Search for the cell housing the specified text and yield its [x, y] center coordinate. 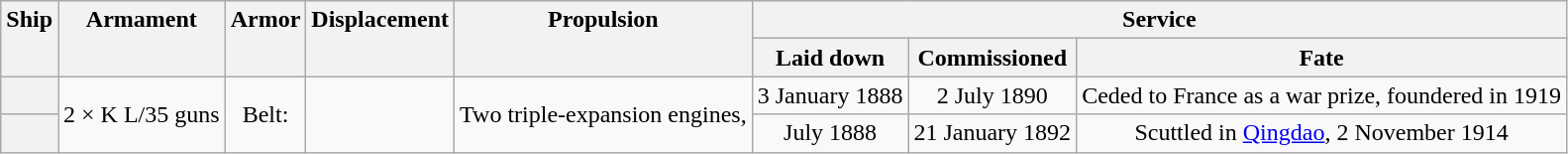
Laid down [830, 58]
Fate [1321, 58]
Two triple-expansion engines, [604, 114]
3 January 1888 [830, 95]
21 January 1892 [993, 133]
Belt: [265, 114]
2 × K L/35 guns [143, 114]
Commissioned [993, 58]
Armor [265, 39]
Ship [30, 39]
Ceded to France as a war prize, foundered in 1919 [1321, 95]
2 July 1890 [993, 95]
Propulsion [604, 39]
Scuttled in Qingdao, 2 November 1914 [1321, 133]
Displacement [380, 39]
Armament [143, 39]
Service [1159, 20]
July 1888 [830, 133]
